Detect which cell encompasses the target text, then output its [X, Y] center coordinate. 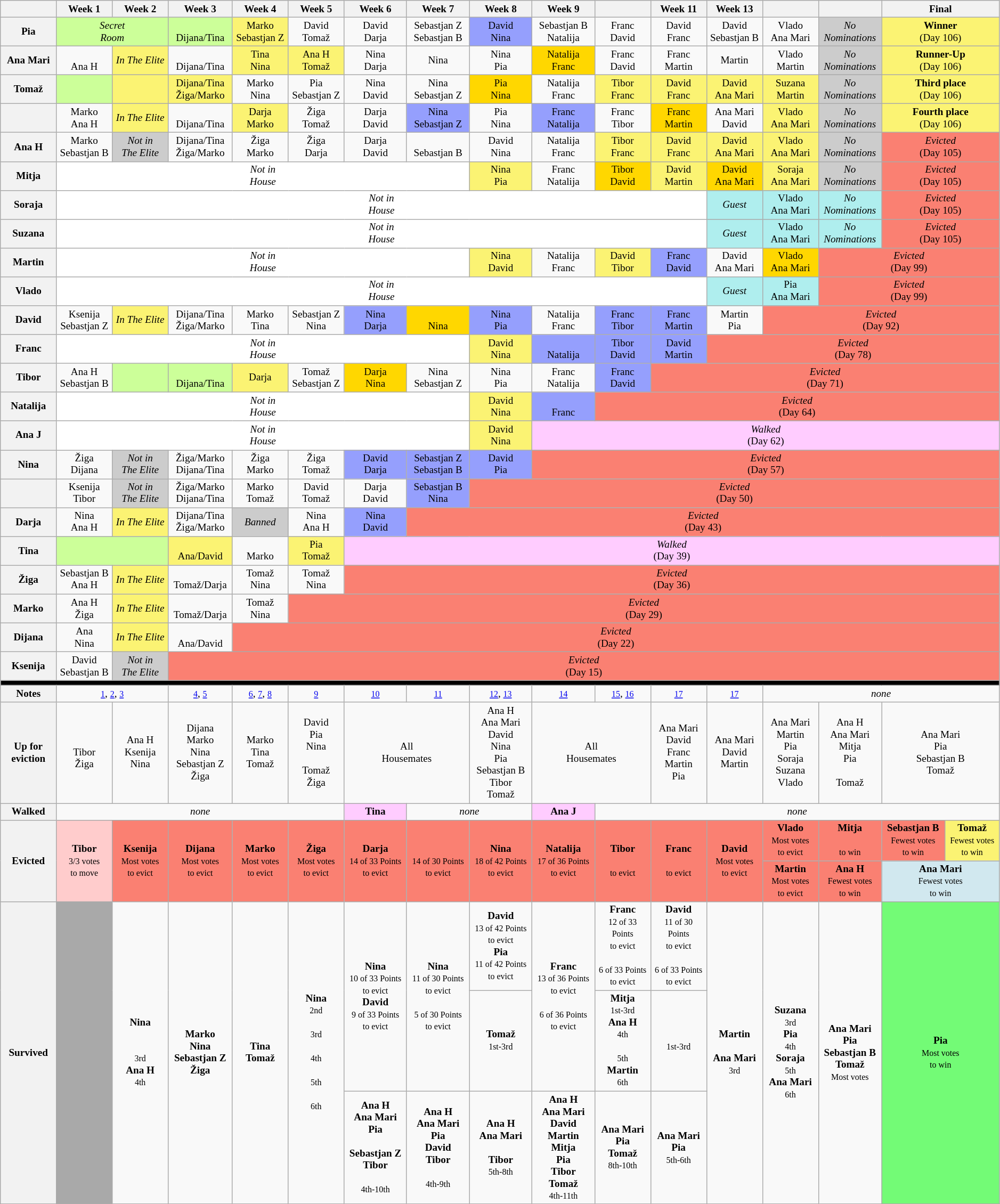
Evicted(Day 15) [584, 666]
Winner(Day 106) [940, 31]
DijanaMarkoNinaSebastjan ZŽiga [200, 752]
SorajaAna Mari [791, 176]
Sebastjan BNina [438, 493]
MarkoNinaSebastjan ZŽiga [200, 1053]
Sebastjan ZNina [316, 320]
MarkoNina [260, 89]
PiaAna Mari [791, 291]
VladoMartin [791, 60]
Natalija17 of 36 Pointsto evict [564, 861]
Ana H Fewest votesto win [850, 881]
Tomaž Fewest votesto win [972, 841]
4, 5 [200, 694]
Week 6 [376, 9]
Suzana [29, 233]
Sebastjan BAna H [84, 580]
PiaMost votesto win [940, 1053]
Week 11 [679, 9]
DarjaMarko [260, 118]
Up foreviction [29, 752]
VladoMost votesto evict [791, 841]
Ana HAna MariPiaDavidTibor4th-9th [438, 1148]
Ana Mari Fewest votesto win [940, 881]
9 [316, 694]
14 of 30 Pointsto evict [438, 861]
Fourth place(Day 106) [940, 118]
Evicted(Day 43) [703, 522]
Ana HKsenijaNina [141, 752]
Nina10 of 33 Pointsto evictDavid9 of 33 Pointsto evict [376, 996]
Ana MariPiaTomaž8th-10th [622, 1148]
David13 of 42 Pointsto evictPia11 of 42 Pointsto evict [501, 946]
Evicted(Day 64) [797, 406]
Week 1 [84, 9]
MartinPia [734, 320]
Ana HŽiga [84, 608]
Nina3rdAna H4th [141, 1053]
TinaNina [260, 60]
Ana HTomaž [316, 60]
Ana MariDavidMartin [734, 752]
Week 13 [734, 9]
Nina18 of 42 Pointsto evict [501, 861]
MarkoSebastjan Z [260, 31]
6, 7, 8 [260, 694]
David [29, 320]
Ana MariMartinPiaSorajaSuzanaVlado [791, 752]
Evicted(Day 92) [881, 320]
Week 3 [200, 9]
MartinAna Mari3rd [734, 1053]
PiaSebastjan Z [316, 89]
Ana MariDavid [734, 118]
Third place(Day 106) [940, 89]
KsenijaTibor [84, 493]
Week 4 [260, 9]
Ana HAna MariTibor5th-8th [501, 1148]
SecretRoom [112, 31]
Week 9 [564, 9]
Dijana [29, 637]
MarkoTina [260, 320]
KsenijaMost votesto evict [141, 861]
Franc12 of 33 Pointsto evict6 of 33 Pointsto evict [622, 946]
Francto evict [679, 861]
Sebastjan B [438, 147]
KsenijaSebastjan Z [84, 320]
10 [376, 694]
Nina 11 of 30 Pointsto evict5 of 30 Pointsto evict [438, 996]
12, 13 [501, 694]
14 [564, 694]
Survived [29, 1053]
ŽigaDijana [84, 464]
DavidTibor [622, 262]
Ksenija [29, 666]
Ana MariPia5th-6th [679, 1148]
Soraja [29, 205]
Evicted(Day 36) [672, 580]
AnaNina [84, 637]
DavidMost votesto evict [734, 861]
Ana MariPiaSebastjan BTomažMost votes [850, 1053]
Sebastjan B Fewest votesto win [913, 841]
MarkoMost votesto evict [260, 861]
Mitja1st-3rdAna H4th5thMartin6th [622, 1041]
15, 16 [622, 694]
DijanaMost votesto evict [200, 861]
ŽigaDarja [316, 147]
Ana MariDavidFrancMartinPia [679, 752]
TomažSebastjan Z [316, 378]
Ana MariPiaSebastjan BTomaž [940, 752]
ŽigaMost votesto evict [316, 861]
Evicted(Day 71) [825, 378]
MarkoTinaTomaž [260, 752]
Evicted(Day 78) [853, 349]
Banned [260, 522]
PiaTomaž [316, 551]
Tomaž1st-3rd [501, 1041]
Week 5 [316, 9]
Week 2 [141, 9]
Week 7 [438, 9]
Final [940, 9]
MarkoTomaž [260, 493]
Ana HSebastjan B [84, 378]
1, 2, 3 [112, 694]
DavidPia [501, 464]
Mitja [29, 176]
TiborŽiga [84, 752]
Franc13 of 36 Pointsto evict6 of 36 Pointsto evict [564, 996]
Walked [29, 811]
Walked(Day 62) [766, 435]
Martin Most votesto evict [791, 881]
Sebastjan BNatalija [564, 31]
MarkoAna H [84, 118]
Ana HAna MariDavidMartinMitjaPiaTiborTomaž4th-11th [564, 1148]
Evicted(Day 22) [616, 637]
Tiborto evict [622, 861]
1st-3rd [679, 1041]
DarjaNina [376, 378]
11 [438, 694]
Žiga [29, 580]
Tibor3/3 votesto move [84, 861]
Evicted [29, 861]
Runner-Up(Day 106) [940, 60]
Evicted(Day 57) [766, 464]
Ana HAna MariDavidNinaPiaSebastjan BTiborTomaž [501, 752]
Vlado [29, 291]
TinaTomaž [260, 1053]
DavidPiaNinaTomažŽiga [316, 752]
Mitja to win [850, 841]
Tomaž [29, 89]
Notes [29, 694]
Walked(Day 39) [672, 551]
Evicted(Day 29) [644, 608]
Ana HAna MariMitjaPiaTomaž [850, 752]
Suzana3rdPia4thSoraja5thAna Mari6th [791, 1053]
Tibor [29, 378]
Ana HAna MariPiaSebastjan ZTibor4th-10th [376, 1148]
Week 8 [501, 9]
Ana Mari [29, 60]
David11 of 30 Pointsto evict6 of 33 Pointsto evict [679, 946]
MarkoSebastjan B [84, 147]
Pia [29, 31]
Nina2nd3rd4th5th6th [316, 1053]
Evicted(Day 50) [734, 493]
Darja14 of 33 Pointsto evict [376, 861]
SuzanaMartin [791, 89]
